Capture the cell that displays the provided text and extract its (X, Y) central coordinate. 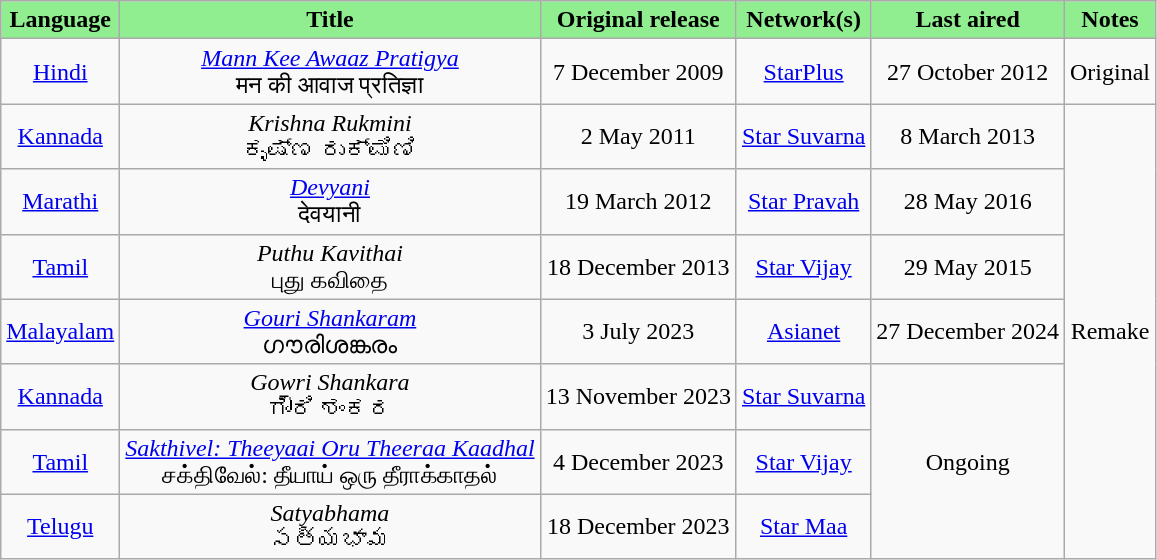
Malayalam (60, 332)
Devyani देवयानी (330, 202)
Puthu Kavithai புது கவிதை (330, 266)
Title (330, 20)
Krishna Rukmini ಕೃಷ್ಣ ರುಕ್ಮಿಣಿ (330, 136)
7 December 2009 (638, 72)
Marathi (60, 202)
19 March 2012 (638, 202)
4 December 2023 (638, 462)
Telugu (60, 526)
Gouri Shankaram ഗൗരിശങ്കരം (330, 332)
Language (60, 20)
18 December 2013 (638, 266)
29 May 2015 (968, 266)
Satyabhama సత్యభామ (330, 526)
27 October 2012 (968, 72)
Remake (1110, 332)
13 November 2023 (638, 396)
Network(s) (803, 20)
28 May 2016 (968, 202)
Hindi (60, 72)
2 May 2011 (638, 136)
18 December 2023 (638, 526)
27 December 2024 (968, 332)
Mann Kee Awaaz Pratigya मन की आवाज प्रतिज्ञा (330, 72)
Original release (638, 20)
Star Maa (803, 526)
Star Pravah (803, 202)
Notes (1110, 20)
StarPlus (803, 72)
3 July 2023 (638, 332)
Asianet (803, 332)
Gowri Shankara ಗೌರಿ ಶಂಕರ (330, 396)
Last aired (968, 20)
Ongoing (968, 462)
Sakthivel: Theeyaai Oru Theeraa Kaadhal சக்திவேல்: தீயாய் ஒரு தீராக்காதல் (330, 462)
8 March 2013 (968, 136)
Original (1110, 72)
